Scan for the cell matching the given text and deliver its (X, Y) coordinate at center. 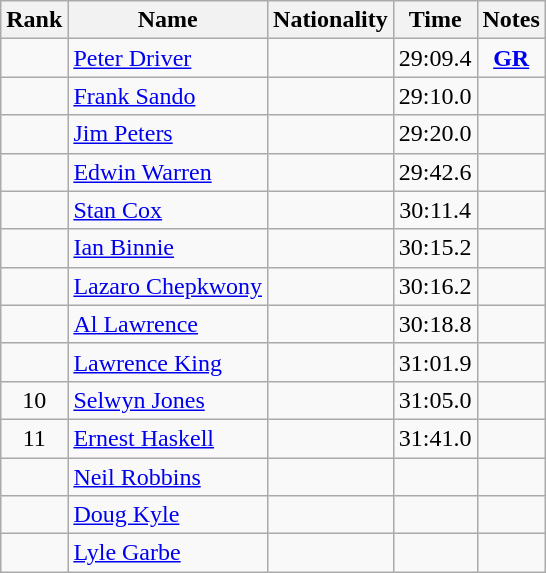
Lawrence King (168, 362)
Stan Cox (168, 210)
Jim Peters (168, 134)
11 (34, 438)
29:42.6 (435, 172)
GR (511, 58)
Frank Sando (168, 96)
Time (435, 20)
31:41.0 (435, 438)
Rank (34, 20)
30:16.2 (435, 286)
Al Lawrence (168, 324)
30:15.2 (435, 248)
Lyle Garbe (168, 553)
31:05.0 (435, 400)
30:18.8 (435, 324)
Doug Kyle (168, 515)
10 (34, 400)
29:20.0 (435, 134)
Ian Binnie (168, 248)
31:01.9 (435, 362)
30:11.4 (435, 210)
Neil Robbins (168, 477)
29:10.0 (435, 96)
Edwin Warren (168, 172)
Ernest Haskell (168, 438)
Peter Driver (168, 58)
Selwyn Jones (168, 400)
Nationality (331, 20)
Lazaro Chepkwony (168, 286)
29:09.4 (435, 58)
Notes (511, 20)
Name (168, 20)
